Return (x, y) of the center of cell containing provided text 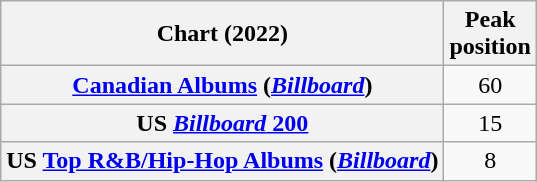
15 (490, 123)
Canadian Albums (Billboard) (222, 85)
8 (490, 161)
US Top R&B/Hip-Hop Albums (Billboard) (222, 161)
Chart (2022) (222, 34)
60 (490, 85)
US Billboard 200 (222, 123)
Peakposition (490, 34)
